Provide the (x, y) coordinate of the cell's center where the given text is located.  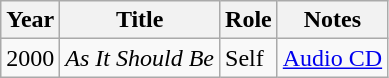
2000 (30, 58)
Title (140, 20)
Notes (332, 20)
As It Should Be (140, 58)
Year (30, 20)
Self (249, 58)
Audio CD (332, 58)
Role (249, 20)
